Output the (X, Y) coordinate of the center of the cell containing the given text.  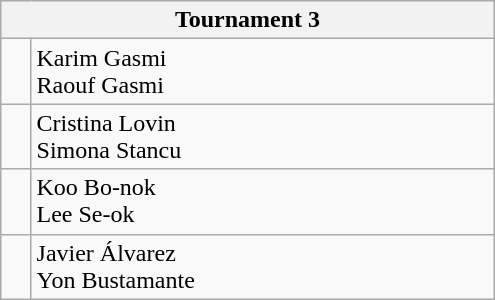
Karim GasmiRaouf Gasmi (262, 72)
Cristina LovinSimona Stancu (262, 136)
Koo Bo-nokLee Se-ok (262, 202)
Tournament 3 (248, 20)
Javier ÁlvarezYon Bustamante (262, 266)
